Return (x, y) of the center of cell containing provided text 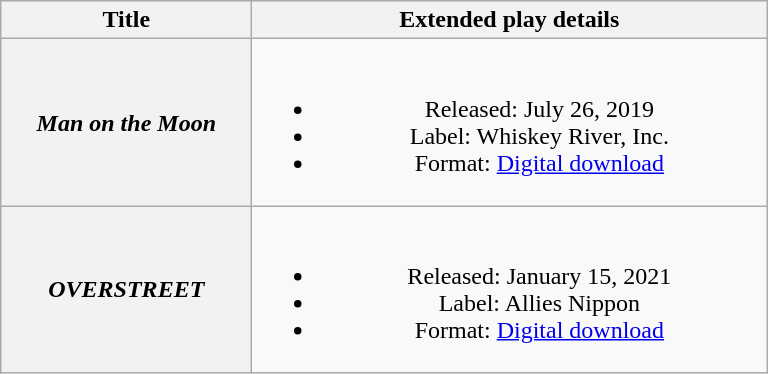
OVERSTREET (126, 290)
Released: January 15, 2021Label: Allies NipponFormat: Digital download (510, 290)
Man on the Moon (126, 122)
Title (126, 20)
Released: July 26, 2019Label: Whiskey River, Inc.Format: Digital download (510, 122)
Extended play details (510, 20)
